Determine the [X, Y] coordinate at the center of the cell enclosing the given text.  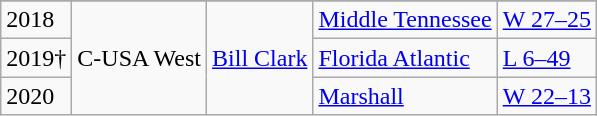
L 6–49 [546, 58]
C-USA West [140, 58]
2019† [36, 58]
W 22–13 [546, 96]
W 27–25 [546, 20]
Bill Clark [260, 58]
2020 [36, 96]
Marshall [405, 96]
Florida Atlantic [405, 58]
Middle Tennessee [405, 20]
2018 [36, 20]
